Extract the [X, Y] coordinate from the center of the cell holding the provided text.  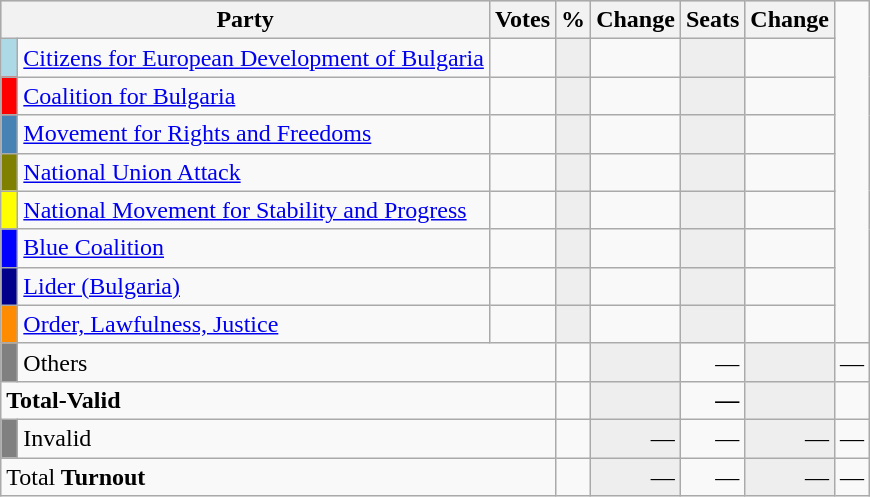
Lider (Bulgaria) [254, 286]
Movement for Rights and Freedoms [254, 134]
Invalid [287, 438]
Blue Coalition [254, 248]
Seats [712, 20]
% [574, 20]
Order, Lawfulness, Justice [254, 324]
Others [287, 362]
Coalition for Bulgaria [254, 96]
Votes [522, 20]
National Movement for Stability and Progress [254, 210]
Total Turnout [278, 477]
Citizens for European Development of Bulgaria [254, 58]
Total-Valid [278, 400]
National Union Attack [254, 172]
Party [246, 20]
